Provide the (x, y) coordinate of the cell's center where the given text is located.  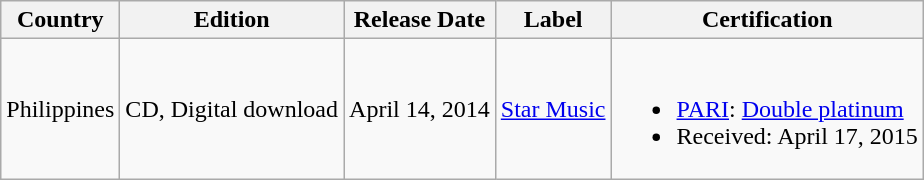
Label (553, 20)
Edition (232, 20)
Star Music (553, 109)
April 14, 2014 (420, 109)
Philippines (60, 109)
PARI: Double platinumReceived: April 17, 2015 (767, 109)
Release Date (420, 20)
Certification (767, 20)
CD, Digital download (232, 109)
Country (60, 20)
